Find where the given text appears and provide that cell's center as (x, y) coordinate. 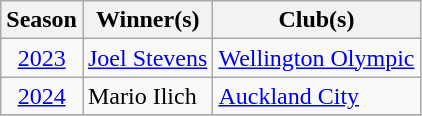
Wellington Olympic (316, 58)
Season (42, 20)
Winner(s) (147, 20)
Auckland City (316, 96)
Club(s) (316, 20)
Joel Stevens (147, 58)
2023 (42, 58)
2024 (42, 96)
Mario Ilich (147, 96)
